Locate the cell with the specified text and output its [x, y] center coordinate. 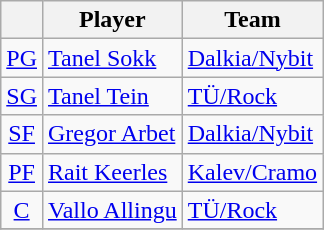
PF [22, 172]
SF [22, 134]
Team [252, 20]
Player [112, 20]
Tanel Sokk [112, 58]
C [22, 210]
Tanel Tein [112, 96]
Kalev/Cramo [252, 172]
Rait Keerles [112, 172]
SG [22, 96]
PG [22, 58]
Gregor Arbet [112, 134]
Vallo Allingu [112, 210]
